For the text-containing cell, return its midpoint in (X, Y) coordinate format. 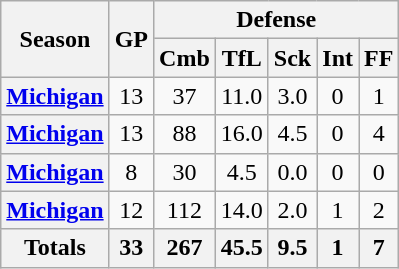
267 (185, 248)
45.5 (242, 248)
33 (131, 248)
GP (131, 39)
Int (338, 58)
16.0 (242, 134)
11.0 (242, 96)
2.0 (292, 210)
4 (378, 134)
12 (131, 210)
FF (378, 58)
37 (185, 96)
Season (55, 39)
0.0 (292, 172)
9.5 (292, 248)
30 (185, 172)
7 (378, 248)
3.0 (292, 96)
88 (185, 134)
Sck (292, 58)
TfL (242, 58)
112 (185, 210)
Defense (276, 20)
Cmb (185, 58)
14.0 (242, 210)
2 (378, 210)
Totals (55, 248)
8 (131, 172)
